Pinpoint the cell where the given text exists, returning its (x, y) midpoint coordinate. 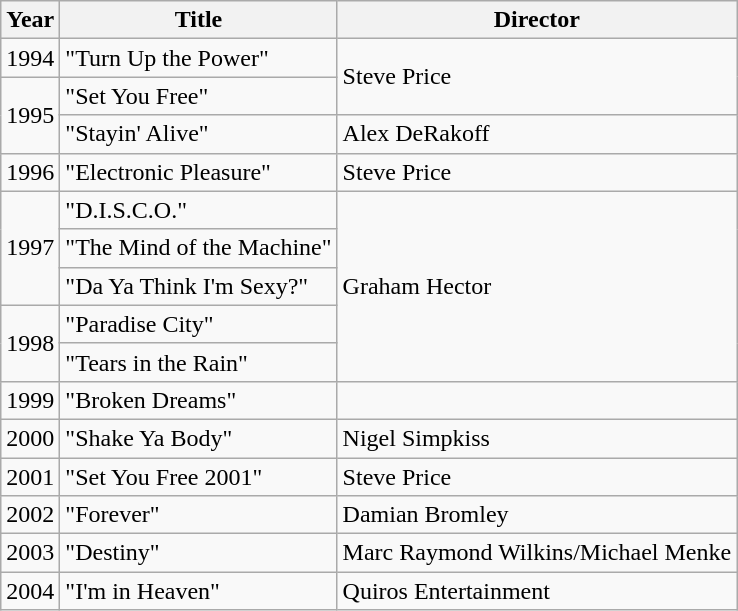
2004 (30, 591)
2002 (30, 515)
"Broken Dreams" (198, 400)
"Set You Free 2001" (198, 477)
"Da Ya Think I'm Sexy?" (198, 286)
2001 (30, 477)
Director (537, 20)
"I'm in Heaven" (198, 591)
1997 (30, 248)
Title (198, 20)
"Electronic Pleasure" (198, 172)
"Destiny" (198, 553)
"The Mind of the Machine" (198, 248)
Nigel Simpkiss (537, 438)
"Turn Up the Power" (198, 58)
Alex DeRakoff (537, 134)
1995 (30, 115)
2003 (30, 553)
1996 (30, 172)
"Set You Free" (198, 96)
"Tears in the Rain" (198, 362)
"D.I.S.C.O." (198, 210)
Year (30, 20)
1998 (30, 343)
"Shake Ya Body" (198, 438)
"Stayin' Alive" (198, 134)
Damian Bromley (537, 515)
Marc Raymond Wilkins/Michael Menke (537, 553)
2000 (30, 438)
Quiros Entertainment (537, 591)
1994 (30, 58)
1999 (30, 400)
Graham Hector (537, 286)
"Forever" (198, 515)
"Paradise City" (198, 324)
